Pinpoint the cell where the given text exists, returning its (x, y) midpoint coordinate. 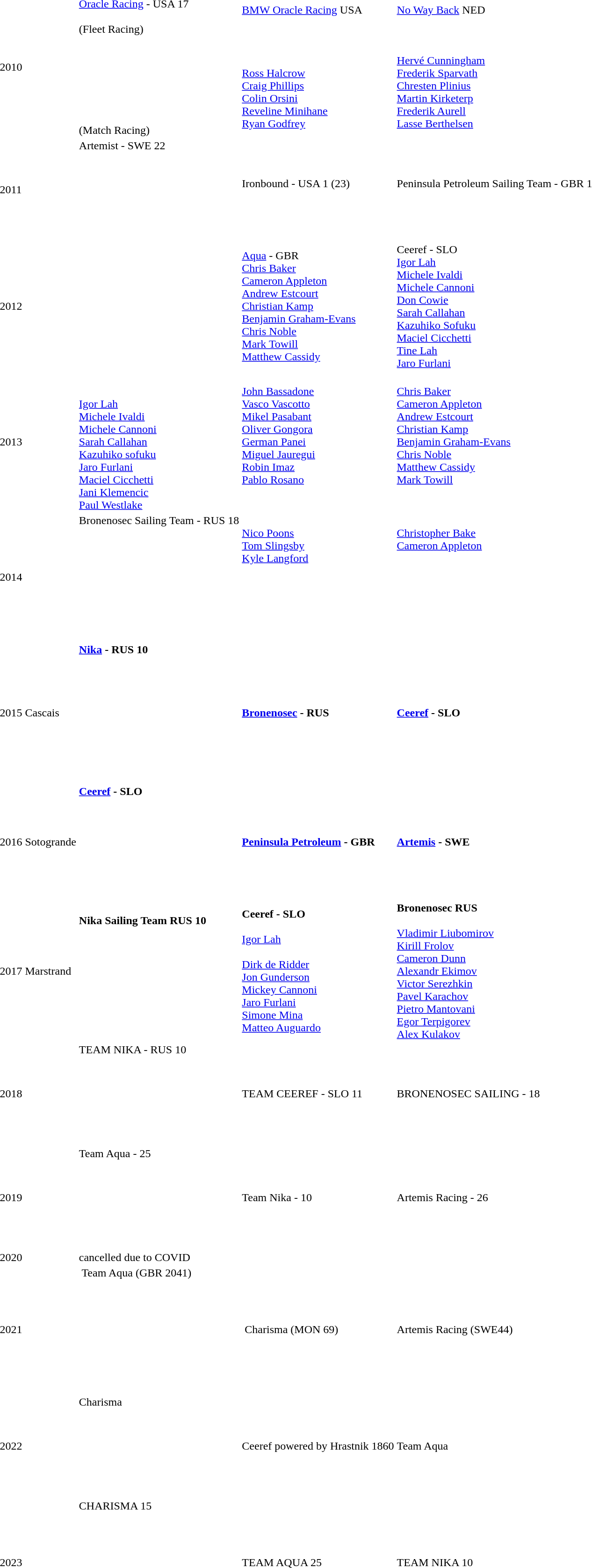
John BassadoneVasco VascottoMikel PasabantOliver GongoraGerman PaneiMiguel JaureguiRobin ImazPablo Rosano (318, 442)
Team Nika - 10 (318, 1198)
Peninsula Petroleum - GBR (318, 842)
Igor LahMichele IvaldiMichele CannoniSarah CallahanKazuhiko sofukuJaro FurlaniMaciel CicchettiJani KlemencicPaul Westlake (159, 442)
Nika Sailing Team RUS 10 (159, 971)
TEAM NIKA - RUS 10 (159, 1094)
Nika - RUS 10 (159, 713)
Nico PoonsTom SlingsbyKyle Langford (318, 577)
Ceeref - SLOIgor Lah Dirk de Ridder Jon Gunderson Mickey Cannoni Jaro Furlani Simone Mina Matteo Auguardo (318, 971)
Team Aqua (GBR 2041) (159, 1330)
Artemist - SWE 22 (159, 190)
Team Aqua - 25 (159, 1198)
Ironbound - USA 1 (23) (318, 190)
TEAM CEEREF - SLO 11 (318, 1094)
Charisma (MON 69) (318, 1330)
Charisma (159, 1446)
Ceeref - SLO (159, 842)
Bronenosec - RUS (318, 713)
Ceeref powered by Hrastnik 1860 (318, 1446)
Bronenosec Sailing Team - RUS 18 (159, 577)
Aqua - GBRChris BakerCameron AppletonAndrew EstcourtChristian KampBenjamin Graham-EvansChris NobleMark TowillMatthew Cassidy (318, 306)
